Determine the [X, Y] coordinate at the center of the cell enclosing the given text.  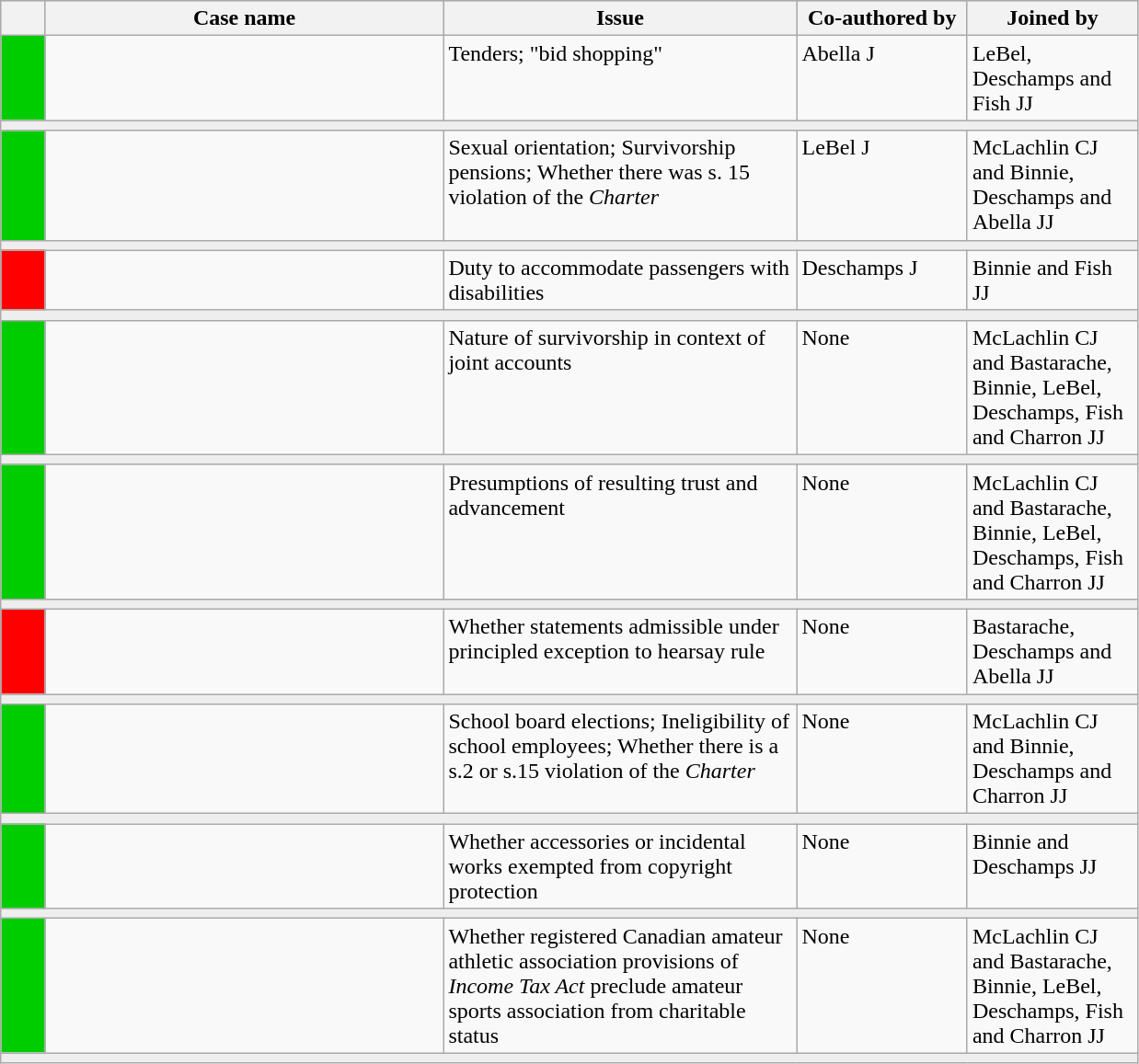
Joined by [1053, 18]
Nature of survivorship in context of joint accounts [620, 387]
Deschamps J [881, 280]
Whether statements admissible under principled exception to hearsay rule [620, 651]
LeBel J [881, 186]
Case name [245, 18]
Tenders; "bid shopping" [620, 78]
School board elections; Ineligibility of school employees; Whether there is a s.2 or s.15 violation of the Charter [620, 760]
Binnie and Fish JJ [1053, 280]
McLachlin CJ and Binnie, Deschamps and Charron JJ [1053, 760]
Binnie and Deschamps JJ [1053, 866]
Whether accessories or incidental works exempted from copyright protection [620, 866]
Duty to accommodate passengers with disabilities [620, 280]
Sexual orientation; Survivorship pensions; Whether there was s. 15 violation of the Charter [620, 186]
Bastarache, Deschamps and Abella JJ [1053, 651]
Co-authored by [881, 18]
Presumptions of resulting trust and advancement [620, 532]
Whether registered Canadian amateur athletic association provisions of Income Tax Act preclude amateur sports association from charitable status [620, 986]
Abella J [881, 78]
LeBel, Deschamps and Fish JJ [1053, 78]
McLachlin CJ and Binnie, Deschamps and Abella JJ [1053, 186]
Issue [620, 18]
